Capture the cell that displays the provided text and extract its (X, Y) central coordinate. 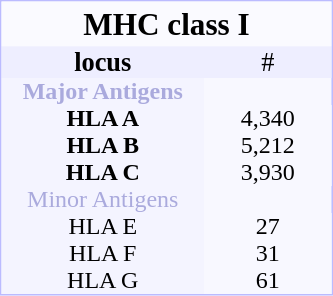
locus (103, 62)
5,212 (268, 146)
HLA B (103, 146)
4,340 (268, 118)
Minor Antigens (103, 200)
HLA E (103, 226)
27 (268, 226)
# (268, 62)
31 (268, 254)
61 (268, 280)
HLA A (103, 118)
MHC class I (167, 24)
3,930 (268, 172)
HLA G (103, 280)
HLA F (103, 254)
Major Antigens (103, 92)
HLA C (103, 172)
